Output the [x, y] coordinate of the center of the cell containing the given text.  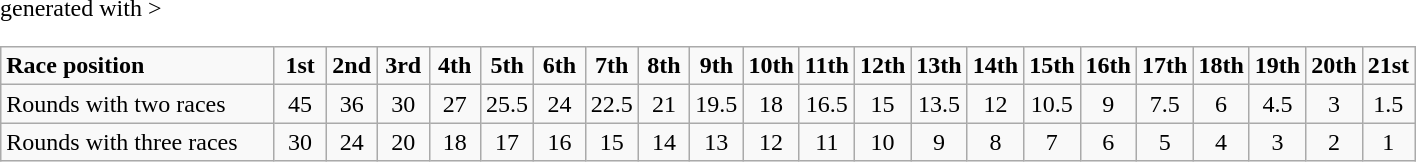
13.5 [939, 104]
16th [1108, 66]
17 [508, 142]
4 [1221, 142]
13th [939, 66]
19.5 [716, 104]
7.5 [1164, 104]
10.5 [1052, 104]
45 [300, 104]
20th [1334, 66]
4.5 [1277, 104]
14 [664, 142]
5th [508, 66]
27 [455, 104]
36 [352, 104]
22.5 [612, 104]
Rounds with three races [138, 142]
9th [716, 66]
4th [455, 66]
25.5 [508, 104]
10th [771, 66]
15th [1052, 66]
1.5 [1388, 104]
1st [300, 66]
8 [995, 142]
10 [882, 142]
20 [403, 142]
2 [1334, 142]
21 [664, 104]
3rd [403, 66]
2nd [352, 66]
5 [1164, 142]
13 [716, 142]
11 [826, 142]
7th [612, 66]
17th [1164, 66]
1 [1388, 142]
6th [560, 66]
16 [560, 142]
16.5 [826, 104]
12th [882, 66]
18th [1221, 66]
19th [1277, 66]
Rounds with two races [138, 104]
7 [1052, 142]
21st [1388, 66]
14th [995, 66]
8th [664, 66]
Race position [138, 66]
11th [826, 66]
